Provide the [x, y] coordinate of the cell's center where the given text is located.  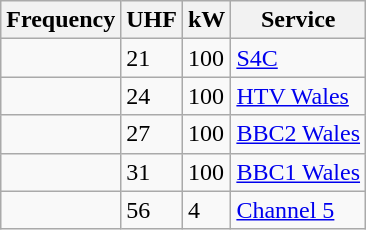
BBC2 Wales [298, 134]
24 [152, 96]
27 [152, 134]
Frequency [61, 20]
56 [152, 210]
4 [206, 210]
kW [206, 20]
BBC1 Wales [298, 172]
S4C [298, 58]
Service [298, 20]
UHF [152, 20]
21 [152, 58]
Channel 5 [298, 210]
31 [152, 172]
HTV Wales [298, 96]
